Extract the (X, Y) coordinate from the center of the cell holding the provided text.  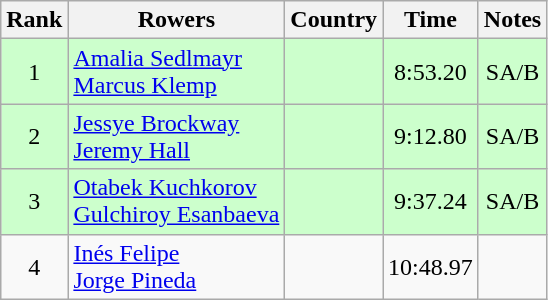
Jessye BrockwayJeremy Hall (176, 136)
Notes (512, 20)
4 (34, 266)
Amalia SedlmayrMarcus Klemp (176, 72)
Country (334, 20)
9:12.80 (431, 136)
1 (34, 72)
Rank (34, 20)
Otabek KuchkorovGulchiroy Esanbaeva (176, 202)
Rowers (176, 20)
8:53.20 (431, 72)
Inés FelipeJorge Pineda (176, 266)
3 (34, 202)
9:37.24 (431, 202)
2 (34, 136)
10:48.97 (431, 266)
Time (431, 20)
